For the text-containing cell, return its midpoint in [x, y] coordinate format. 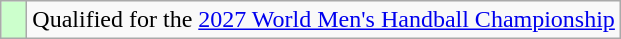
Qualified for the 2027 World Men's Handball Championship [324, 20]
